Search for the cell housing the specified text and yield its (X, Y) center coordinate. 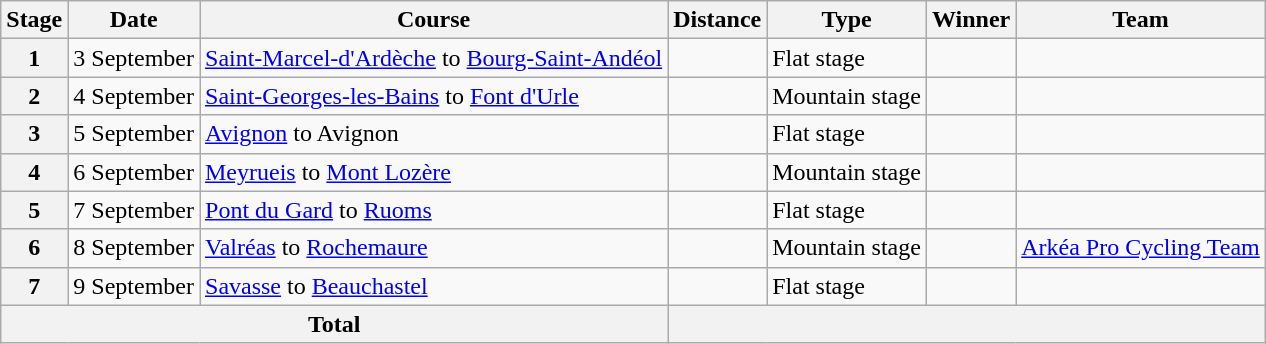
8 September (134, 248)
Valréas to Rochemaure (434, 248)
7 September (134, 210)
Stage (34, 20)
Type (847, 20)
Saint-Georges-les-Bains to Font d'Urle (434, 96)
Saint-Marcel-d'Ardèche to Bourg-Saint-Andéol (434, 58)
Date (134, 20)
3 September (134, 58)
5 (34, 210)
Arkéa Pro Cycling Team (1141, 248)
4 (34, 172)
Pont du Gard to Ruoms (434, 210)
Distance (718, 20)
7 (34, 286)
2 (34, 96)
9 September (134, 286)
Team (1141, 20)
Total (334, 324)
4 September (134, 96)
6 September (134, 172)
Meyrueis to Mont Lozère (434, 172)
Course (434, 20)
5 September (134, 134)
6 (34, 248)
Savasse to Beauchastel (434, 286)
1 (34, 58)
Avignon to Avignon (434, 134)
3 (34, 134)
Winner (970, 20)
